Capture the cell that displays the provided text and extract its (x, y) central coordinate. 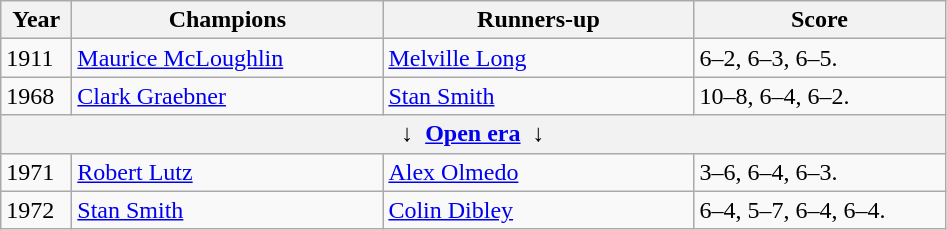
10–8, 6–4, 6–2. (820, 96)
6–2, 6–3, 6–5. (820, 58)
1968 (36, 96)
↓ Open era ↓ (473, 134)
6–4, 5–7, 6–4, 6–4. (820, 210)
Year (36, 20)
Champions (228, 20)
Colin Dibley (538, 210)
Score (820, 20)
Clark Graebner (228, 96)
3–6, 6–4, 6–3. (820, 172)
Maurice McLoughlin (228, 58)
Robert Lutz (228, 172)
Runners-up (538, 20)
Alex Olmedo (538, 172)
1971 (36, 172)
1911 (36, 58)
Melville Long (538, 58)
1972 (36, 210)
